Search for the cell housing the specified text and yield its (X, Y) center coordinate. 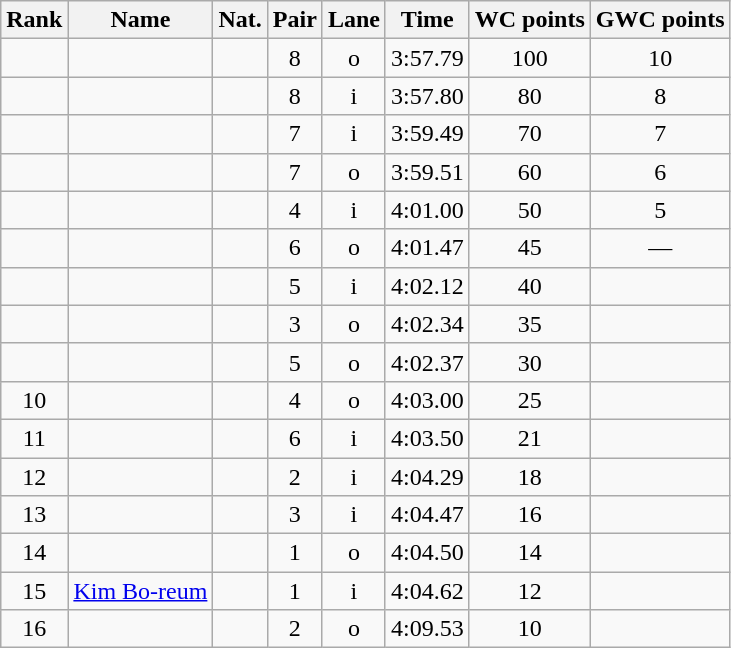
4:02.34 (427, 324)
15 (34, 591)
Kim Bo-reum (140, 591)
GWC points (660, 20)
3:59.49 (427, 134)
Rank (34, 20)
13 (34, 515)
70 (530, 134)
Lane (354, 20)
100 (530, 58)
80 (530, 96)
4:04.50 (427, 553)
Nat. (240, 20)
3:59.51 (427, 172)
4:01.00 (427, 210)
4:04.62 (427, 591)
4:03.50 (427, 438)
3:57.79 (427, 58)
30 (530, 362)
4:04.47 (427, 515)
4:09.53 (427, 629)
— (660, 248)
Name (140, 20)
3:57.80 (427, 96)
4:04.29 (427, 477)
45 (530, 248)
4:01.47 (427, 248)
21 (530, 438)
4:02.12 (427, 286)
Time (427, 20)
4:03.00 (427, 400)
40 (530, 286)
25 (530, 400)
50 (530, 210)
35 (530, 324)
4:02.37 (427, 362)
60 (530, 172)
11 (34, 438)
18 (530, 477)
Pair (294, 20)
WC points (530, 20)
